Find where the given text appears and provide that cell's center as (X, Y) coordinate. 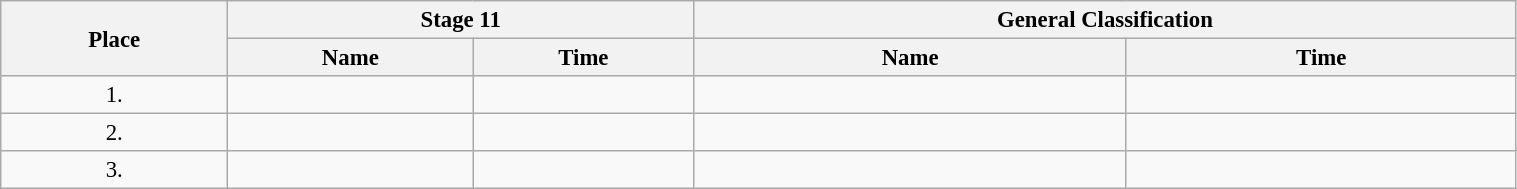
Stage 11 (461, 20)
3. (114, 170)
General Classification (1105, 20)
2. (114, 133)
Place (114, 38)
1. (114, 95)
